Scan for the cell matching the given text and deliver its (x, y) coordinate at center. 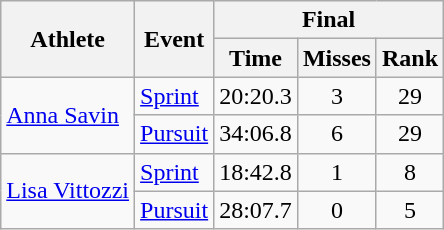
0 (336, 210)
1 (336, 172)
20:20.3 (256, 96)
Rank (410, 58)
Misses (336, 58)
18:42.8 (256, 172)
Time (256, 58)
5 (410, 210)
3 (336, 96)
28:07.7 (256, 210)
Athlete (68, 39)
Lisa Vittozzi (68, 191)
34:06.8 (256, 134)
6 (336, 134)
Final (329, 20)
Anna Savin (68, 115)
8 (410, 172)
Event (174, 39)
